For the text-containing cell, return its midpoint in (X, Y) coordinate format. 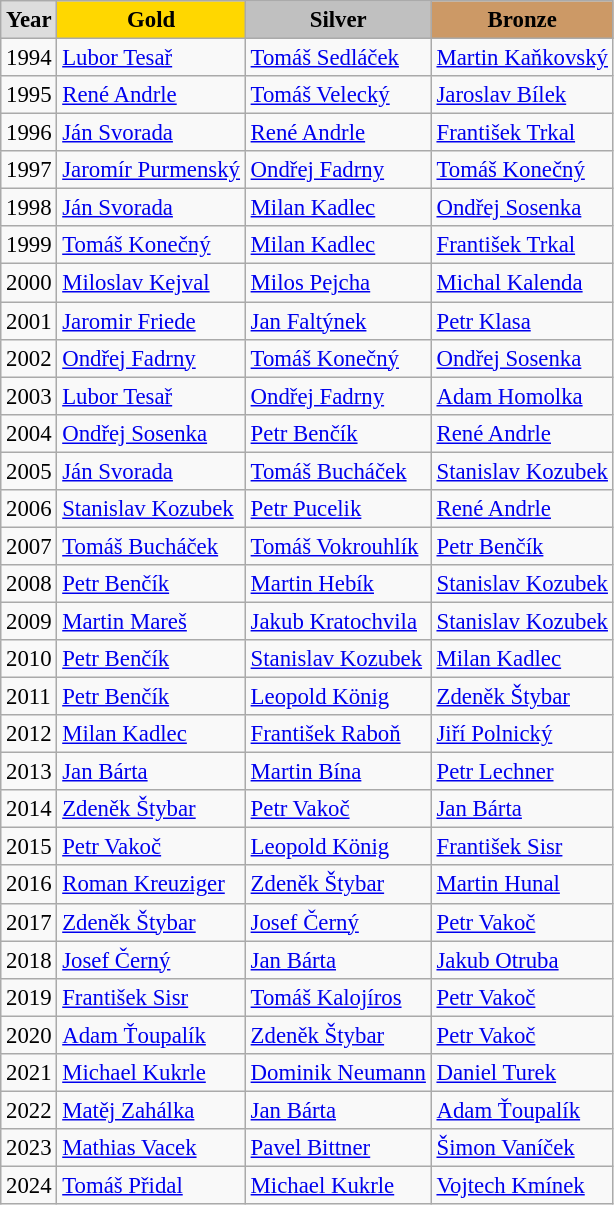
2005 (29, 471)
Tomáš Přidal (151, 1185)
Adam Homolka (522, 396)
Martin Hunal (522, 885)
Matěj Zahálka (151, 1110)
Jaromir Friede (151, 321)
Year (29, 20)
Bronze (522, 20)
Jan Faltýnek (338, 321)
1994 (29, 58)
Jaromír Purmenský (151, 170)
Petr Klasa (522, 321)
1999 (29, 245)
2013 (29, 772)
Martin Hebík (338, 584)
František Raboň (338, 734)
2023 (29, 1148)
Vojtech Kmínek (522, 1185)
Petr Pucelik (338, 509)
Jakub Kratochvila (338, 621)
2001 (29, 321)
Tomáš Kalojíros (338, 997)
Šimon Vaníček (522, 1148)
Miloslav Kejval (151, 283)
2011 (29, 697)
2021 (29, 1073)
2016 (29, 885)
Tomáš Velecký (338, 95)
Daniel Turek (522, 1073)
1997 (29, 170)
2006 (29, 509)
Dominik Neumann (338, 1073)
Pavel Bittner (338, 1148)
Martin Kaňkovský (522, 58)
Jakub Otruba (522, 960)
2014 (29, 809)
2009 (29, 621)
2003 (29, 396)
2008 (29, 584)
2004 (29, 433)
Roman Kreuziger (151, 885)
2022 (29, 1110)
Jiří Polnický (522, 734)
2017 (29, 922)
1998 (29, 208)
2000 (29, 283)
Michal Kalenda (522, 283)
Jaroslav Bílek (522, 95)
Martin Mareš (151, 621)
Petr Lechner (522, 772)
Tomáš Vokrouhlík (338, 546)
2012 (29, 734)
Martin Bína (338, 772)
Mathias Vacek (151, 1148)
1995 (29, 95)
2018 (29, 960)
1996 (29, 133)
2015 (29, 847)
2024 (29, 1185)
2020 (29, 1035)
Milos Pejcha (338, 283)
Gold (151, 20)
2007 (29, 546)
Tomáš Sedláček (338, 58)
2010 (29, 659)
2002 (29, 358)
2019 (29, 997)
Silver (338, 20)
